Return [X, Y] of the center of cell containing provided text 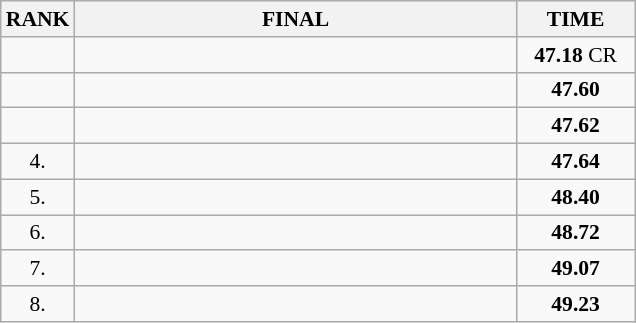
48.40 [576, 197]
8. [38, 304]
49.23 [576, 304]
RANK [38, 19]
47.18 CR [576, 55]
6. [38, 233]
47.60 [576, 90]
7. [38, 269]
TIME [576, 19]
47.64 [576, 162]
47.62 [576, 126]
49.07 [576, 269]
FINAL [295, 19]
4. [38, 162]
5. [38, 197]
48.72 [576, 233]
